Provide the [X, Y] coordinate of the cell's center where the given text is located.  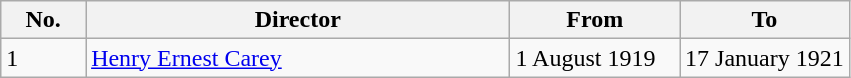
No. [44, 20]
1 August 1919 [595, 58]
Director [298, 20]
To [765, 20]
Henry Ernest Carey [298, 58]
From [595, 20]
17 January 1921 [765, 58]
1 [44, 58]
